Detect which cell encompasses the target text, then output its (x, y) center coordinate. 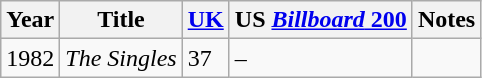
US Billboard 200 (320, 20)
Year (30, 20)
1982 (30, 58)
The Singles (121, 58)
Title (121, 20)
Notes (446, 20)
UK (206, 20)
37 (206, 58)
– (320, 58)
